Pinpoint the cell where the given text exists, returning its [x, y] midpoint coordinate. 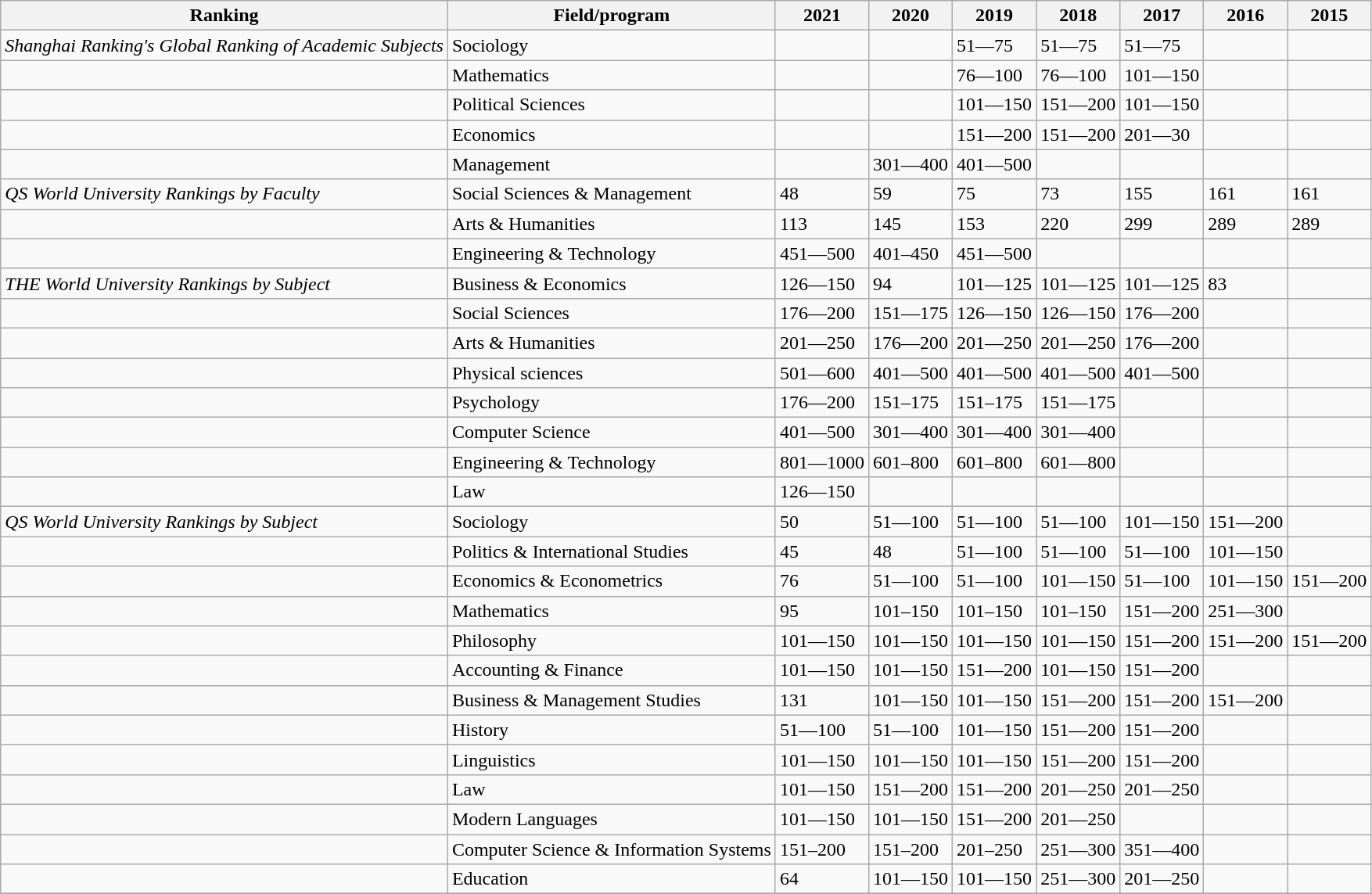
131 [821, 700]
Computer Science & Information Systems [612, 849]
QS World University Rankings by Faculty [224, 194]
95 [821, 611]
201—30 [1162, 135]
2018 [1078, 16]
Social Sciences & Management [612, 194]
Modern Languages [612, 819]
2019 [995, 16]
2020 [910, 16]
2015 [1330, 16]
75 [995, 194]
Business & Management Studies [612, 700]
73 [1078, 194]
Management [612, 164]
45 [821, 551]
155 [1162, 194]
113 [821, 224]
Politics & International Studies [612, 551]
Physical sciences [612, 373]
Accounting & Finance [612, 670]
2016 [1245, 16]
2017 [1162, 16]
Business & Economics [612, 283]
Linguistics [612, 759]
QS World University Rankings by Subject [224, 522]
Ranking [224, 16]
299 [1162, 224]
201–250 [995, 849]
Social Sciences [612, 313]
Computer Science [612, 433]
76 [821, 581]
THE World University Rankings by Subject [224, 283]
220 [1078, 224]
801—1000 [821, 462]
59 [910, 194]
Economics [612, 135]
94 [910, 283]
Education [612, 879]
2021 [821, 16]
Shanghai Ranking's Global Ranking of Academic Subjects [224, 45]
Political Sciences [612, 105]
145 [910, 224]
401–450 [910, 253]
351—400 [1162, 849]
History [612, 730]
Economics & Econometrics [612, 581]
501—600 [821, 373]
Philosophy [612, 641]
601—800 [1078, 462]
153 [995, 224]
Psychology [612, 403]
83 [1245, 283]
50 [821, 522]
Field/program [612, 16]
64 [821, 879]
